Return the (x, y) coordinate for the center point of the cell that contains the specified text.  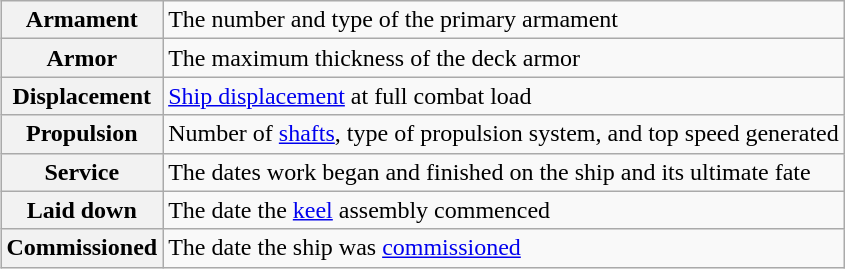
Propulsion (82, 134)
Armament (82, 20)
The dates work began and finished on the ship and its ultimate fate (504, 172)
The maximum thickness of the deck armor (504, 58)
Displacement (82, 96)
Number of shafts, type of propulsion system, and top speed generated (504, 134)
Ship displacement at full combat load (504, 96)
Armor (82, 58)
The date the keel assembly commenced (504, 210)
The date the ship was commissioned (504, 248)
The number and type of the primary armament (504, 20)
Service (82, 172)
Commissioned (82, 248)
Laid down (82, 210)
